Return (X, Y) of the center of cell containing provided text 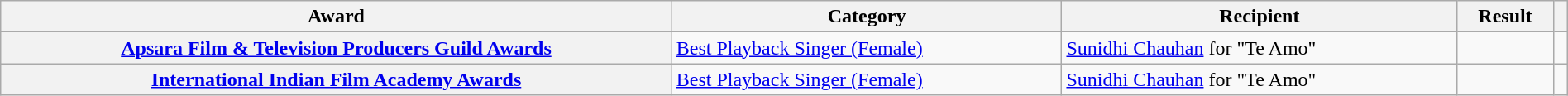
International Indian Film Academy Awards (336, 79)
Recipient (1260, 17)
Result (1505, 17)
Category (867, 17)
Apsara Film & Television Producers Guild Awards (336, 48)
Award (336, 17)
